Scan for the cell matching the given text and deliver its (X, Y) coordinate at center. 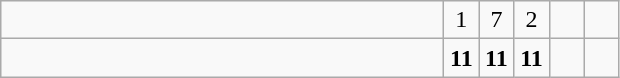
7 (496, 20)
2 (532, 20)
1 (462, 20)
